Identify which cell holds the provided text, then report its [X, Y] central coordinate. 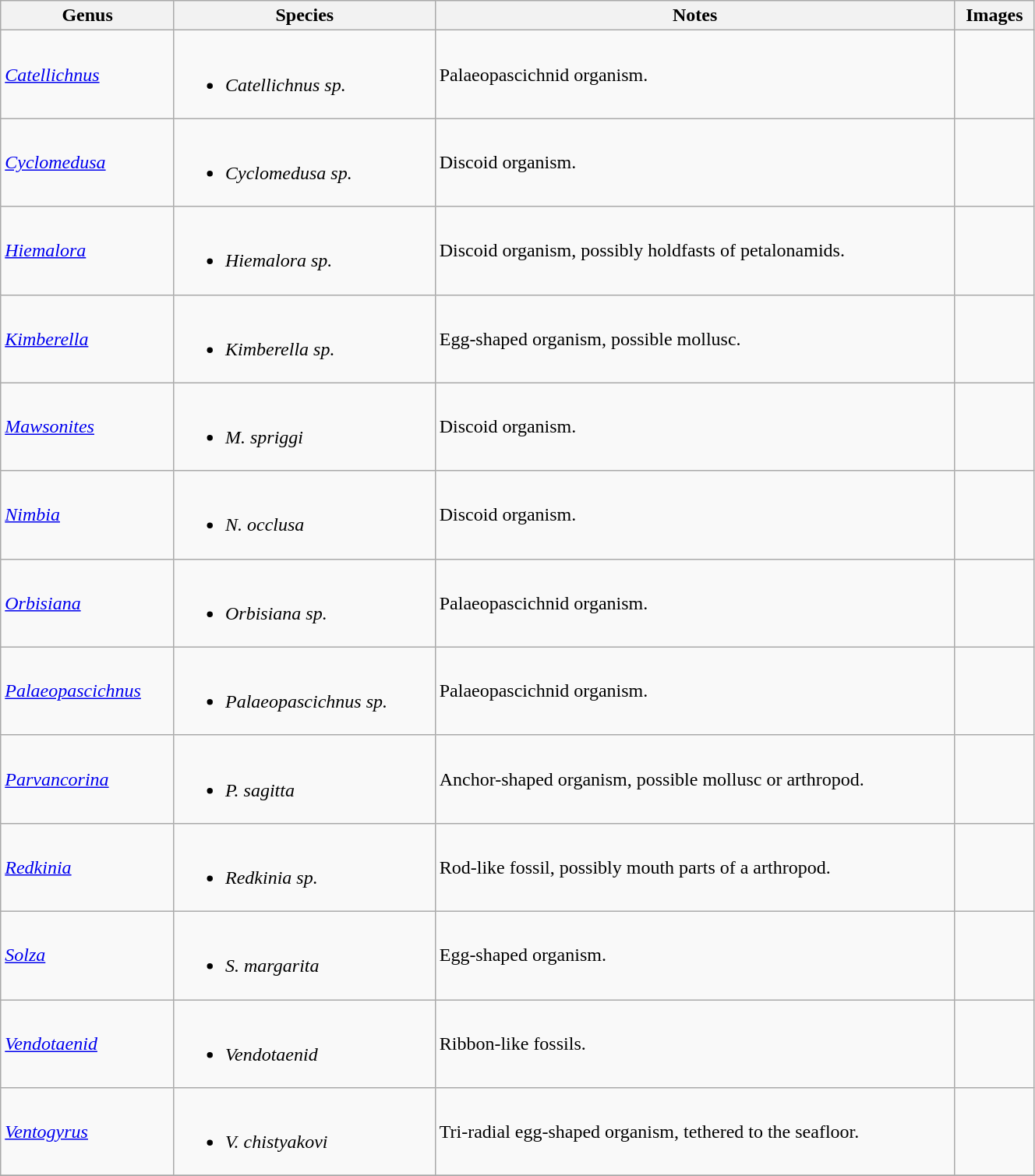
Hiemalora [87, 251]
Kimberella [87, 338]
Anchor-shaped organism, possible mollusc or arthropod. [695, 779]
Hiemalora sp. [304, 251]
Solza [87, 955]
Catellichnus sp. [304, 75]
Palaeopascichnus [87, 690]
Notes [695, 16]
Redkinia sp. [304, 867]
Rod-like fossil, possibly mouth parts of a arthropod. [695, 867]
Ventogyrus [87, 1132]
Images [994, 16]
Egg-shaped organism, possible mollusc. [695, 338]
Palaeopascichnus sp. [304, 690]
Discoid organism, possibly holdfasts of petalonamids. [695, 251]
Genus [87, 16]
S. margarita [304, 955]
Ribbon-like fossils. [695, 1043]
Parvancorina [87, 779]
Kimberella sp. [304, 338]
Orbisiana sp. [304, 603]
P. sagitta [304, 779]
Tri-radial egg-shaped organism, tethered to the seafloor. [695, 1132]
Catellichnus [87, 75]
Nimbia [87, 514]
M. spriggi [304, 427]
Orbisiana [87, 603]
Mawsonites [87, 427]
N. occlusa [304, 514]
Cyclomedusa [87, 162]
Species [304, 16]
V. chistyakovi [304, 1132]
Redkinia [87, 867]
Egg-shaped organism. [695, 955]
Cyclomedusa sp. [304, 162]
